Return (x, y) of the center of cell containing provided text 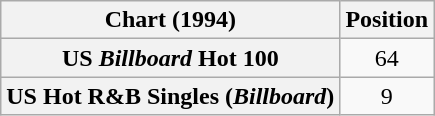
Chart (1994) (170, 20)
US Billboard Hot 100 (170, 58)
9 (387, 96)
US Hot R&B Singles (Billboard) (170, 96)
Position (387, 20)
64 (387, 58)
